Detect which cell encompasses the target text, then output its (x, y) center coordinate. 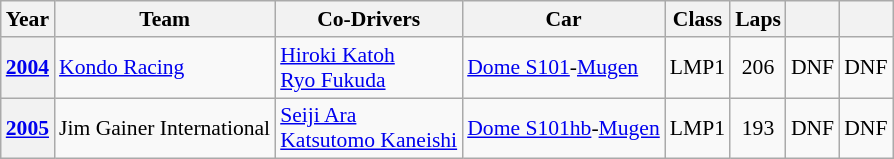
Hiroki Katoh Ryo Fukuda (368, 68)
2004 (28, 68)
Seiji Ara Katsutomo Kaneishi (368, 128)
206 (758, 68)
193 (758, 128)
Year (28, 19)
Kondo Racing (164, 68)
Dome S101-Mugen (564, 68)
Laps (758, 19)
Jim Gainer International (164, 128)
2005 (28, 128)
Team (164, 19)
Dome S101hb-Mugen (564, 128)
Class (698, 19)
Co-Drivers (368, 19)
Car (564, 19)
